Provide the [x, y] coordinate of the cell's center where the given text is located.  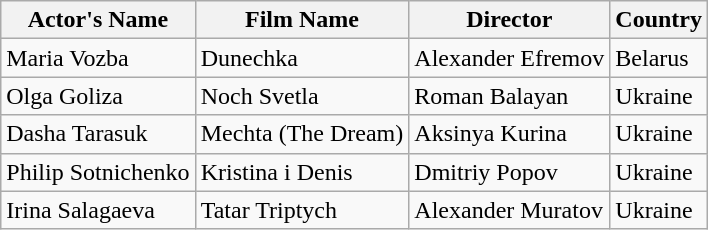
Country [659, 20]
Olga Goliza [98, 96]
Dasha Tarasuk [98, 134]
Dmitriy Popov [510, 172]
Tatar Triptych [302, 210]
Irina Salagaeva [98, 210]
Film Name [302, 20]
Actor's Name [98, 20]
Roman Balayan [510, 96]
Alexander Muratov [510, 210]
Maria Vozba [98, 58]
Dunechka [302, 58]
Mechta (The Dream) [302, 134]
Philip Sotnichenko [98, 172]
Aksinya Kurina [510, 134]
Director [510, 20]
Belarus [659, 58]
Noch Svetla [302, 96]
Kristina i Denis [302, 172]
Alexander Efremov [510, 58]
